Find where the given text appears and provide that cell's center as (X, Y) coordinate. 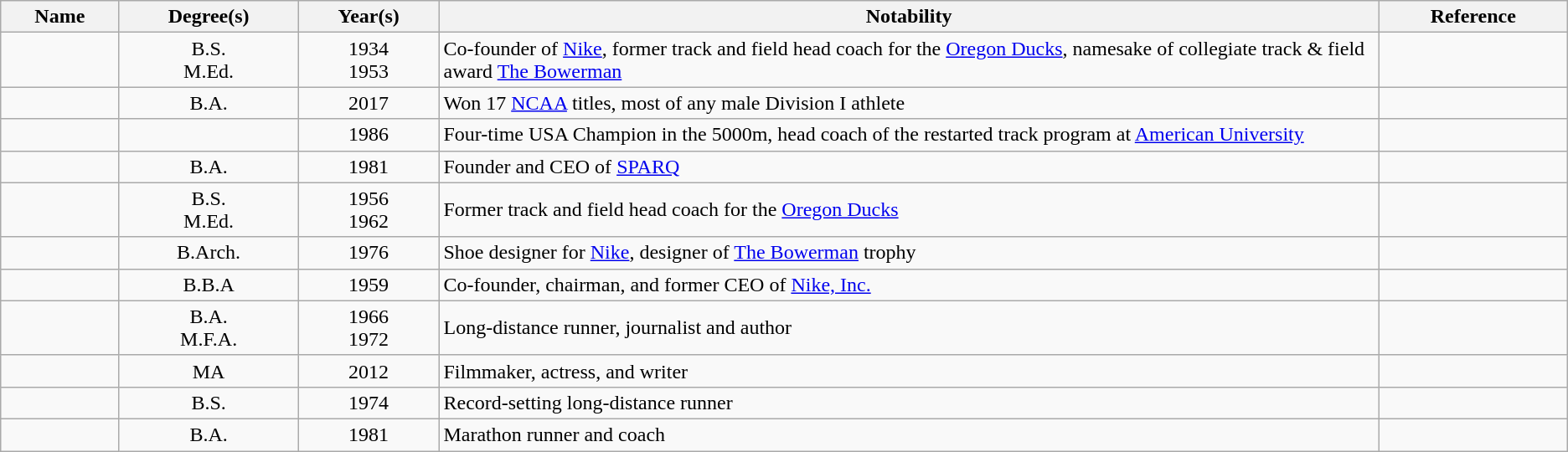
Degree(s) (209, 17)
Marathon runner and coach (909, 434)
MA (209, 371)
Four-time USA Champion in the 5000m, head coach of the restarted track program at American University (909, 135)
Filmmaker, actress, and writer (909, 371)
B.S. (209, 403)
Reference (1473, 17)
Founder and CEO of SPARQ (909, 167)
1959 (369, 285)
Notability (909, 17)
2017 (369, 103)
1974 (369, 403)
Shoe designer for Nike, designer of The Bowerman trophy (909, 253)
Long-distance runner, journalist and author (909, 328)
19561962 (369, 209)
Name (60, 17)
B.Arch. (209, 253)
Co-founder of Nike, former track and field head coach for the Oregon Ducks, namesake of collegiate track & field award The Bowerman (909, 60)
Won 17 NCAA titles, most of any male Division I athlete (909, 103)
19661972 (369, 328)
1976 (369, 253)
Record-setting long-distance runner (909, 403)
2012 (369, 371)
B.B.A (209, 285)
Year(s) (369, 17)
Co-founder, chairman, and former CEO of Nike, Inc. (909, 285)
B.A.M.F.A. (209, 328)
19341953 (369, 60)
Former track and field head coach for the Oregon Ducks (909, 209)
1986 (369, 135)
